Output the (X, Y) coordinate of the center of the cell containing the given text.  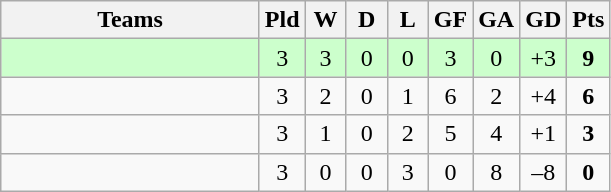
Pts (588, 20)
9 (588, 58)
+1 (544, 134)
Teams (130, 20)
8 (496, 172)
GD (544, 20)
+4 (544, 96)
4 (496, 134)
GF (450, 20)
D (366, 20)
+3 (544, 58)
–8 (544, 172)
Pld (282, 20)
W (326, 20)
GA (496, 20)
L (408, 20)
5 (450, 134)
